Output the [X, Y] coordinate of the center of the cell containing the given text.  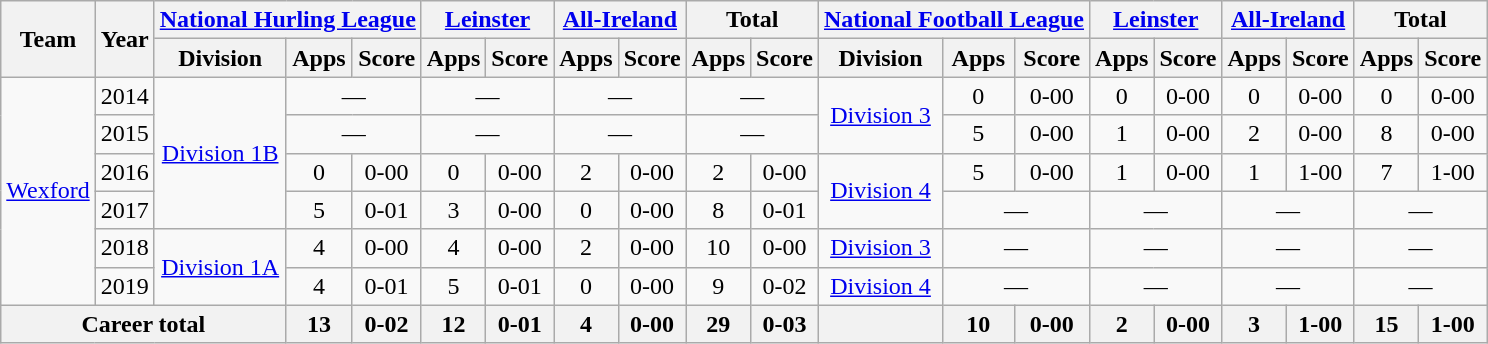
2015 [124, 134]
Division 1B [220, 153]
2018 [124, 248]
National Hurling League [288, 20]
Team [48, 39]
0-03 [785, 324]
9 [718, 286]
Wexford [48, 191]
2017 [124, 210]
7 [1386, 172]
12 [453, 324]
Career total [144, 324]
2016 [124, 172]
Year [124, 39]
Division 1A [220, 267]
2019 [124, 286]
National Football League [954, 20]
29 [718, 324]
2014 [124, 96]
13 [319, 324]
15 [1386, 324]
